Provide the (X, Y) coordinate of the cell's center where the given text is located.  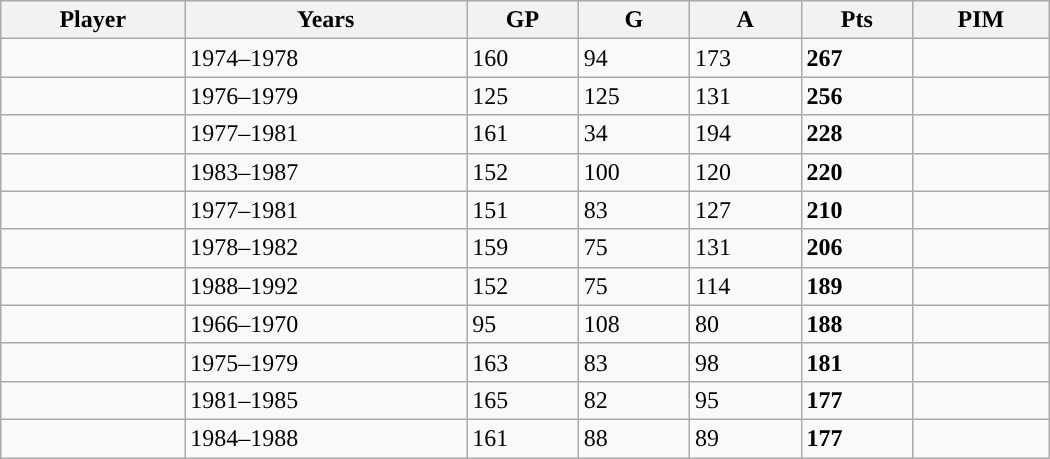
1981–1985 (326, 400)
151 (522, 210)
267 (856, 58)
165 (522, 400)
Pts (856, 20)
88 (634, 438)
1978–1982 (326, 248)
228 (856, 134)
206 (856, 248)
94 (634, 58)
34 (634, 134)
194 (746, 134)
GP (522, 20)
1983–1987 (326, 172)
127 (746, 210)
PIM (980, 20)
108 (634, 324)
189 (856, 286)
210 (856, 210)
256 (856, 96)
163 (522, 362)
1984–1988 (326, 438)
100 (634, 172)
114 (746, 286)
181 (856, 362)
A (746, 20)
120 (746, 172)
1976–1979 (326, 96)
159 (522, 248)
160 (522, 58)
220 (856, 172)
1966–1970 (326, 324)
1988–1992 (326, 286)
Player (93, 20)
1974–1978 (326, 58)
89 (746, 438)
80 (746, 324)
G (634, 20)
82 (634, 400)
Years (326, 20)
98 (746, 362)
1975–1979 (326, 362)
173 (746, 58)
188 (856, 324)
